Scan for the cell matching the given text and deliver its (x, y) coordinate at center. 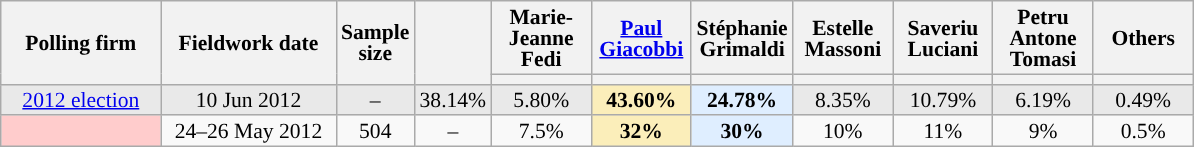
32% (641, 132)
Samplesize (375, 42)
30% (742, 132)
24–26 May 2012 (248, 132)
504 (375, 132)
6.19% (1043, 100)
0.49% (1143, 100)
2012 election (81, 100)
Polling firm (81, 42)
24.78% (742, 100)
Others (1143, 38)
Stéphanie Grimaldi (742, 38)
0.5% (1143, 132)
10 Jun 2012 (248, 100)
43.60% (641, 100)
5.80% (541, 100)
Saveriu Luciani (943, 38)
Marie-Jeanne Fedi (541, 38)
10.79% (943, 100)
Fieldwork date (248, 42)
9% (1043, 132)
11% (943, 132)
Petru Antone Tomasi (1043, 38)
Paul Giacobbi (641, 38)
10% (843, 132)
8.35% (843, 100)
7.5% (541, 132)
38.14% (452, 100)
Estelle Massoni (843, 38)
